Locate the cell with the specified text and output its [x, y] center coordinate. 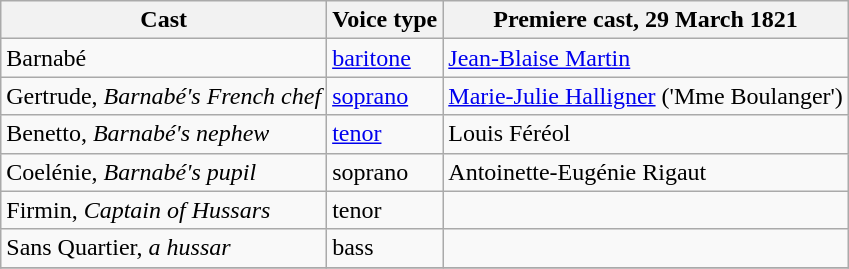
Benetto, Barnabé's nephew [164, 134]
Antoinette-Eugénie Rigaut [646, 172]
Barnabé [164, 58]
Louis Féréol [646, 134]
Sans Quartier, a hussar [164, 248]
Coelénie, Barnabé's pupil [164, 172]
Gertrude, Barnabé's French chef [164, 96]
Cast [164, 20]
baritone [385, 58]
bass [385, 248]
Firmin, Captain of Hussars [164, 210]
Jean-Blaise Martin [646, 58]
Marie-Julie Halligner ('Mme Boulanger') [646, 96]
Premiere cast, 29 March 1821 [646, 20]
Voice type [385, 20]
